Identify which cell holds the provided text, then report its (x, y) central coordinate. 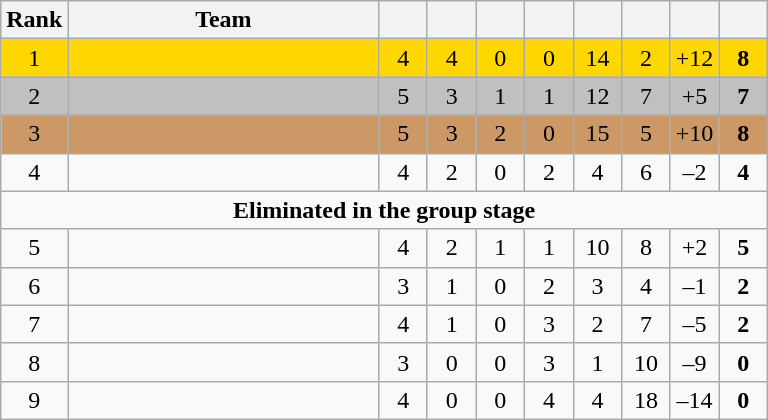
15 (598, 134)
–1 (694, 286)
12 (598, 96)
+2 (694, 248)
9 (34, 400)
+5 (694, 96)
14 (598, 58)
Rank (34, 20)
+12 (694, 58)
–5 (694, 324)
Team (224, 20)
18 (646, 400)
–2 (694, 172)
Eliminated in the group stage (384, 210)
+10 (694, 134)
–14 (694, 400)
–9 (694, 362)
